Return (x, y) of the center of cell containing provided text 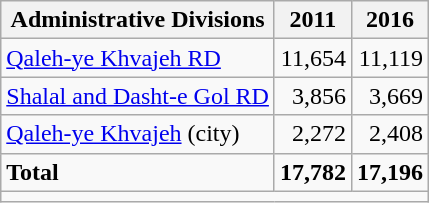
Shalal and Dasht-e Gol RD (138, 96)
2,408 (390, 134)
Qaleh-ye Khvajeh (city) (138, 134)
3,669 (390, 96)
11,654 (312, 58)
2011 (312, 20)
3,856 (312, 96)
Administrative Divisions (138, 20)
Qaleh-ye Khvajeh RD (138, 58)
Total (138, 172)
2016 (390, 20)
11,119 (390, 58)
17,782 (312, 172)
2,272 (312, 134)
17,196 (390, 172)
